Identify which cell holds the provided text, then report its [X, Y] central coordinate. 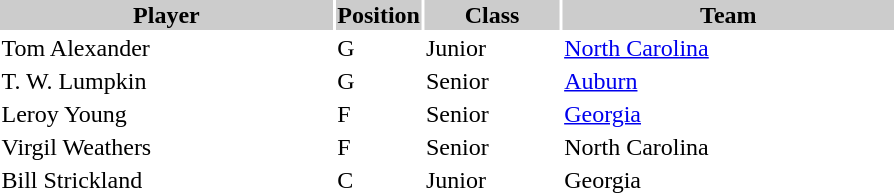
Georgia [728, 114]
Virgil Weathers [166, 147]
Position [379, 15]
Auburn [728, 81]
Junior [492, 48]
Tom Alexander [166, 48]
T. W. Lumpkin [166, 81]
Class [492, 15]
Team [728, 15]
Leroy Young [166, 114]
Player [166, 15]
